Detect which cell encompasses the target text, then output its (X, Y) center coordinate. 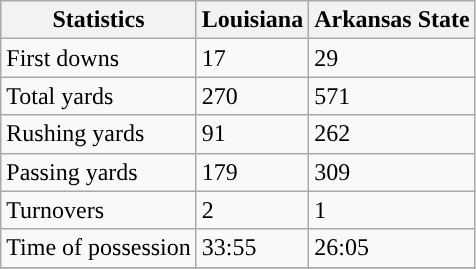
17 (252, 58)
1 (392, 210)
91 (252, 134)
Time of possession (99, 248)
Passing yards (99, 172)
Total yards (99, 96)
270 (252, 96)
33:55 (252, 248)
29 (392, 58)
Arkansas State (392, 20)
Statistics (99, 20)
571 (392, 96)
2 (252, 210)
Rushing yards (99, 134)
179 (252, 172)
262 (392, 134)
309 (392, 172)
Turnovers (99, 210)
First downs (99, 58)
26:05 (392, 248)
Louisiana (252, 20)
